Extract the [X, Y] coordinate from the center of the cell holding the provided text.  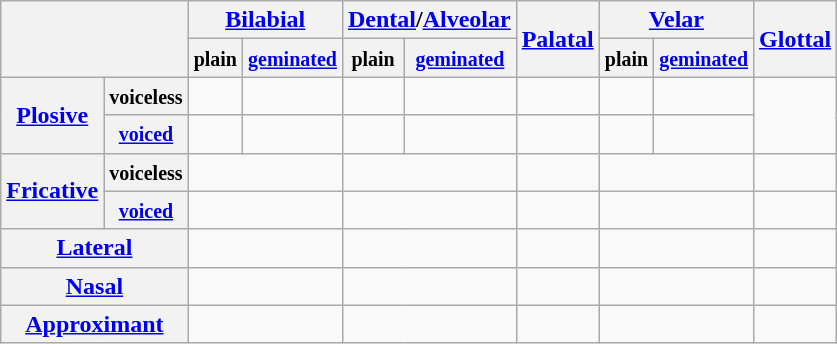
Plosive [52, 115]
Lateral [94, 248]
Approximant [94, 324]
Palatal [558, 39]
Glottal [796, 39]
Bilabial [265, 20]
Velar [676, 20]
Fricative [52, 191]
Nasal [94, 286]
Dental/Alveolar [429, 20]
